Search for the cell housing the specified text and yield its [X, Y] center coordinate. 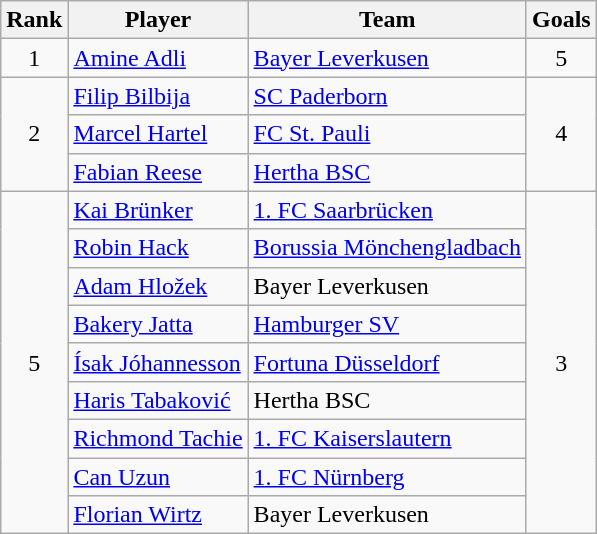
Robin Hack [158, 248]
Florian Wirtz [158, 515]
Richmond Tachie [158, 438]
Hamburger SV [387, 324]
1. FC Saarbrücken [387, 210]
Team [387, 20]
Fortuna Düsseldorf [387, 362]
3 [561, 362]
Haris Tabaković [158, 400]
Ísak Jóhannesson [158, 362]
Fabian Reese [158, 172]
Borussia Mönchengladbach [387, 248]
Amine Adli [158, 58]
1 [34, 58]
Marcel Hartel [158, 134]
Filip Bilbija [158, 96]
Rank [34, 20]
FC St. Pauli [387, 134]
SC Paderborn [387, 96]
Kai Brünker [158, 210]
1. FC Kaiserslautern [387, 438]
Adam Hložek [158, 286]
Bakery Jatta [158, 324]
4 [561, 134]
Player [158, 20]
Can Uzun [158, 477]
1. FC Nürnberg [387, 477]
Goals [561, 20]
2 [34, 134]
